From the cell containing the given text, extract its center point as (x, y) coordinate. 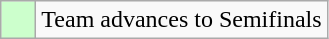
Team advances to Semifinals (182, 20)
